Detect which cell encompasses the target text, then output its [X, Y] center coordinate. 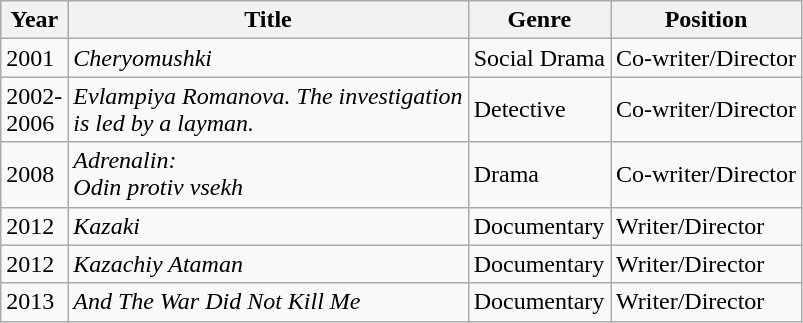
Year [34, 20]
Social Drama [539, 58]
2002-2006 [34, 110]
2001 [34, 58]
Drama [539, 174]
And The War Did Not Kill Me [268, 302]
Kazaki [268, 226]
Genre [539, 20]
Detective [539, 110]
Kazachiy Ataman [268, 264]
Evlampiya Romanova. The investigationis led by a layman. [268, 110]
Position [706, 20]
2013 [34, 302]
Adrenalin:Odin protiv vsekh [268, 174]
2008 [34, 174]
Title [268, 20]
Cheryomushki [268, 58]
